Capture the cell that displays the provided text and extract its [x, y] central coordinate. 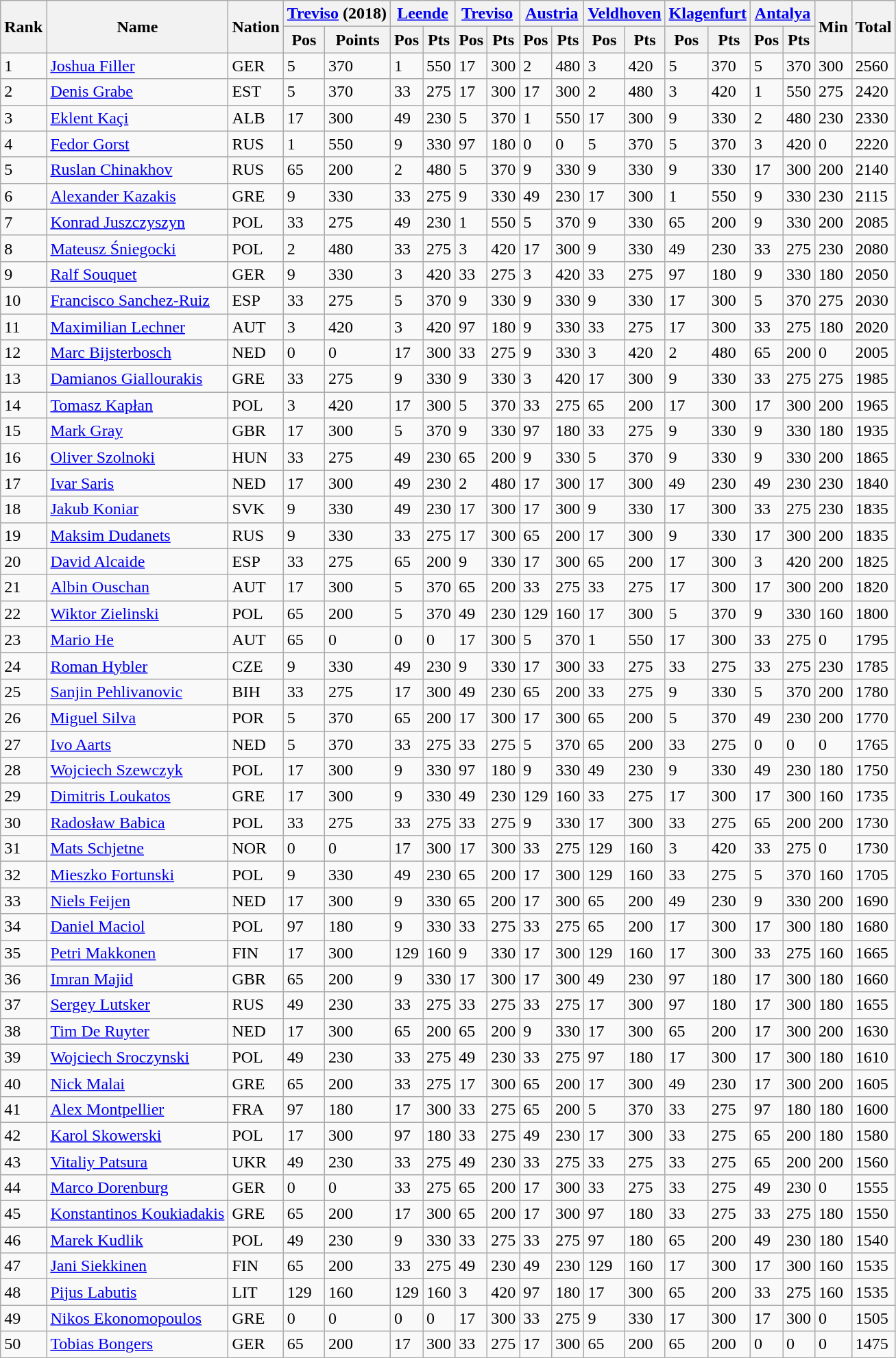
44 [23, 1188]
UKR [256, 1162]
Sergey Lutsker [137, 1005]
1985 [873, 379]
27 [23, 744]
Ivo Aarts [137, 744]
1800 [873, 614]
Nick Malai [137, 1083]
19 [23, 535]
22 [23, 614]
Austria [552, 14]
1580 [873, 1135]
35 [23, 953]
BIH [256, 692]
48 [23, 1292]
Total [873, 27]
2420 [873, 92]
2560 [873, 66]
LIT [256, 1292]
Wiktor Zielinski [137, 614]
Dimitris Loukatos [137, 797]
32 [23, 875]
Francisco Sanchez-Ruiz [137, 300]
Veldhoven [625, 14]
2080 [873, 248]
1600 [873, 1109]
39 [23, 1057]
Mario He [137, 640]
47 [23, 1266]
8 [23, 248]
2140 [873, 170]
41 [23, 1109]
Tim De Ruyter [137, 1031]
Niels Feijen [137, 901]
Tomasz Kapłan [137, 405]
14 [23, 405]
Nation [256, 27]
1505 [873, 1318]
David Alcaide [137, 561]
Jani Siekkinen [137, 1266]
1690 [873, 901]
21 [23, 587]
HUN [256, 457]
Karol Skowerski [137, 1135]
Marco Dorenburg [137, 1188]
Maksim Dudanets [137, 535]
Alex Montpellier [137, 1109]
ALB [256, 118]
Daniel Maciol [137, 927]
42 [23, 1135]
Mateusz Śniegocki [137, 248]
1475 [873, 1344]
Mieszko Fortunski [137, 875]
Leende [422, 14]
1765 [873, 744]
43 [23, 1162]
2085 [873, 222]
Wojciech Sroczynski [137, 1057]
Imran Majid [137, 979]
Points [357, 40]
1610 [873, 1057]
Alexander Kazakis [137, 196]
1795 [873, 640]
1705 [873, 875]
11 [23, 327]
1865 [873, 457]
Nikos Ekonomopoulos [137, 1318]
15 [23, 431]
18 [23, 509]
16 [23, 457]
POR [256, 718]
1550 [873, 1214]
38 [23, 1031]
1630 [873, 1031]
1785 [873, 666]
2220 [873, 144]
Radosław Babica [137, 823]
Konstantinos Koukiadakis [137, 1214]
Roman Hybler [137, 666]
Pijus Labutis [137, 1292]
1540 [873, 1240]
Treviso (2018) [337, 14]
6 [23, 196]
Min [834, 27]
CZE [256, 666]
2050 [873, 274]
23 [23, 640]
10 [23, 300]
Miguel Silva [137, 718]
2330 [873, 118]
1825 [873, 561]
1840 [873, 483]
Oliver Szolnoki [137, 457]
13 [23, 379]
50 [23, 1344]
Name [137, 27]
Petri Makkonen [137, 953]
Sanjin Pehlivanovic [137, 692]
34 [23, 927]
40 [23, 1083]
26 [23, 718]
1965 [873, 405]
Albin Ouschan [137, 587]
45 [23, 1214]
Wojciech Szewczyk [137, 771]
1560 [873, 1162]
4 [23, 144]
Rank [23, 27]
Ralf Souquet [137, 274]
20 [23, 561]
Denis Grabe [137, 92]
1680 [873, 927]
37 [23, 1005]
Ivar Saris [137, 483]
1555 [873, 1188]
24 [23, 666]
Klagenfurt [707, 14]
Vitaliy Patsura [137, 1162]
1750 [873, 771]
1935 [873, 431]
1605 [873, 1083]
1820 [873, 587]
Antalya [782, 14]
Fedor Gorst [137, 144]
Eklent Kaçi [137, 118]
2005 [873, 353]
29 [23, 797]
7 [23, 222]
Konrad Juszczyszyn [137, 222]
Ruslan Chinakhov [137, 170]
NOR [256, 849]
FRA [256, 1109]
EST [256, 92]
28 [23, 771]
SVK [256, 509]
31 [23, 849]
Jakub Koniar [137, 509]
Mats Schjetne [137, 849]
2030 [873, 300]
Marek Kudlik [137, 1240]
1770 [873, 718]
1665 [873, 953]
Marc Bijsterbosch [137, 353]
Joshua Filler [137, 66]
25 [23, 692]
46 [23, 1240]
1660 [873, 979]
2115 [873, 196]
Treviso [487, 14]
36 [23, 979]
1655 [873, 1005]
1735 [873, 797]
12 [23, 353]
30 [23, 823]
2020 [873, 327]
Damianos Giallourakis [137, 379]
Mark Gray [137, 431]
1780 [873, 692]
Maximilian Lechner [137, 327]
Tobias Bongers [137, 1344]
